For the text-containing cell, return its midpoint in (X, Y) coordinate format. 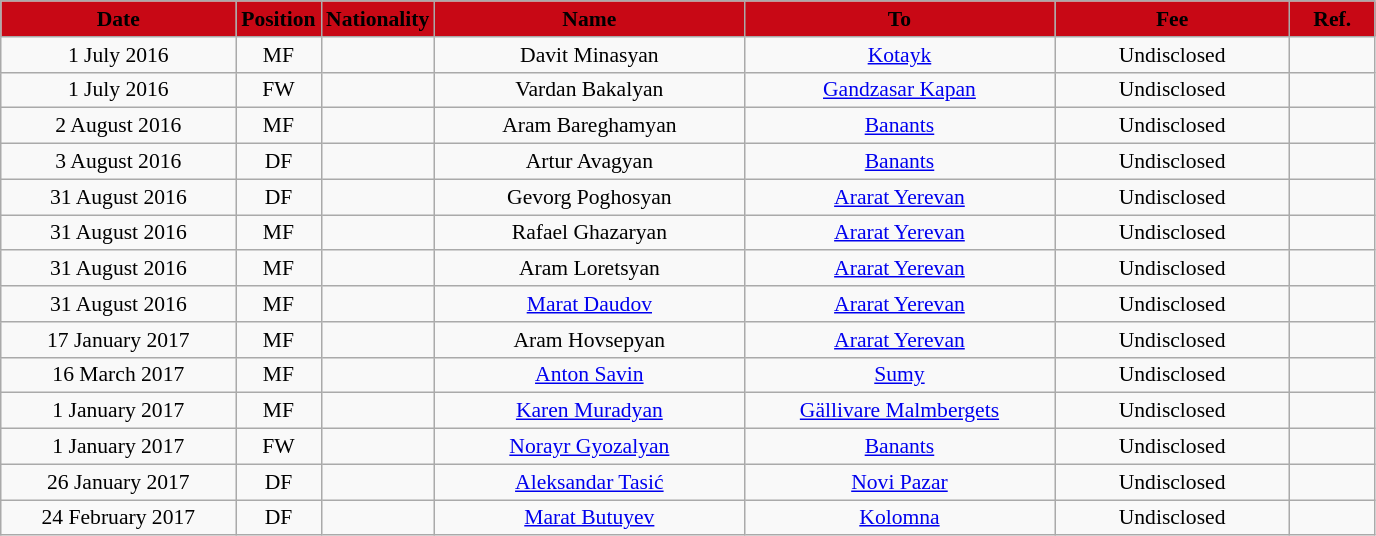
Rafael Ghazaryan (589, 233)
Date (118, 19)
Karen Muradyan (589, 411)
2 August 2016 (118, 126)
24 February 2017 (118, 518)
Davit Minasyan (589, 55)
Gällivare Malmbergets (899, 411)
Position (278, 19)
26 January 2017 (118, 482)
Fee (1172, 19)
Kotayk (899, 55)
17 January 2017 (118, 340)
Anton Savin (589, 375)
Marat Daudov (589, 304)
Kolomna (899, 518)
Nationality (378, 19)
Sumy (899, 375)
Ref. (1332, 19)
Artur Avagyan (589, 162)
To (899, 19)
3 August 2016 (118, 162)
Norayr Gyozalyan (589, 447)
16 March 2017 (118, 375)
Aram Loretsyan (589, 269)
Gandzasar Kapan (899, 90)
Novi Pazar (899, 482)
Marat Butuyev (589, 518)
Vardan Bakalyan (589, 90)
Aleksandar Tasić (589, 482)
Name (589, 19)
Gevorg Poghosyan (589, 197)
Aram Bareghamyan (589, 126)
Aram Hovsepyan (589, 340)
